Detect which cell encompasses the target text, then output its (X, Y) center coordinate. 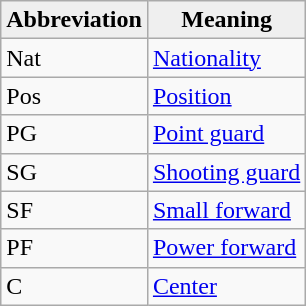
C (74, 286)
Small forward (226, 210)
Meaning (226, 20)
Point guard (226, 134)
Shooting guard (226, 172)
Power forward (226, 248)
Nationality (226, 58)
Abbreviation (74, 20)
Nat (74, 58)
SG (74, 172)
Position (226, 96)
SF (74, 210)
PG (74, 134)
Center (226, 286)
PF (74, 248)
Pos (74, 96)
